Find where the given text appears and provide that cell's center as [x, y] coordinate. 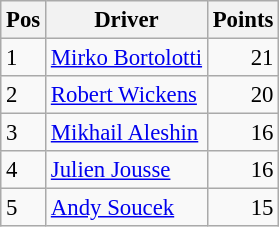
2 [24, 95]
20 [242, 95]
Pos [24, 20]
Driver [127, 20]
Mirko Bortolotti [127, 58]
4 [24, 170]
Mikhail Aleshin [127, 133]
21 [242, 58]
Robert Wickens [127, 95]
5 [24, 208]
3 [24, 133]
Andy Soucek [127, 208]
Points [242, 20]
1 [24, 58]
15 [242, 208]
Julien Jousse [127, 170]
